For the text-containing cell, return its midpoint in (x, y) coordinate format. 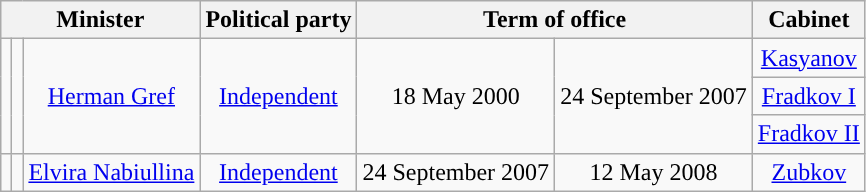
Cabinet (808, 20)
Zubkov (808, 172)
Herman Gref (112, 96)
Fradkov I (808, 96)
18 May 2000 (456, 96)
12 May 2008 (654, 172)
Kasyanov (808, 58)
Fradkov II (808, 134)
Minister (100, 20)
Term of office (554, 20)
Elvira Nabiullina (112, 172)
Political party (278, 20)
